Return (x, y) of the center of cell containing provided text 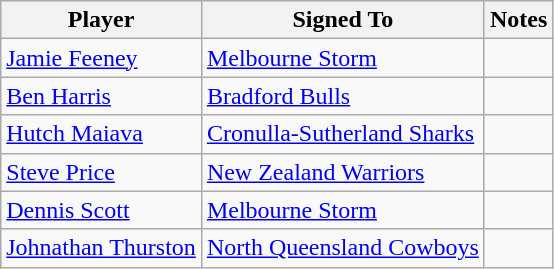
Bradford Bulls (342, 96)
Signed To (342, 20)
Notes (518, 20)
Johnathan Thurston (102, 248)
Player (102, 20)
Cronulla-Sutherland Sharks (342, 134)
New Zealand Warriors (342, 172)
Hutch Maiava (102, 134)
Dennis Scott (102, 210)
Steve Price (102, 172)
North Queensland Cowboys (342, 248)
Ben Harris (102, 96)
Jamie Feeney (102, 58)
